Determine the (X, Y) coordinate at the center of the cell enclosing the given text.  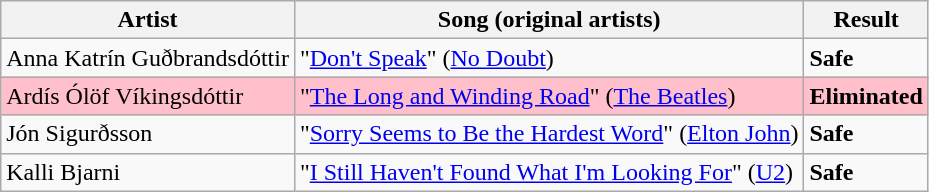
"Don't Speak" (No Doubt) (549, 58)
"Sorry Seems to Be the Hardest Word" (Elton John) (549, 134)
Song (original artists) (549, 20)
Jón Sigurðsson (148, 134)
Artist (148, 20)
Anna Katrín Guðbrandsdóttir (148, 58)
Ardís Ólöf Víkingsdóttir (148, 96)
"I Still Haven't Found What I'm Looking For" (U2) (549, 172)
Result (866, 20)
Kalli Bjarni (148, 172)
"The Long and Winding Road" (The Beatles) (549, 96)
Eliminated (866, 96)
